Locate the cell with the specified text and output its (x, y) center coordinate. 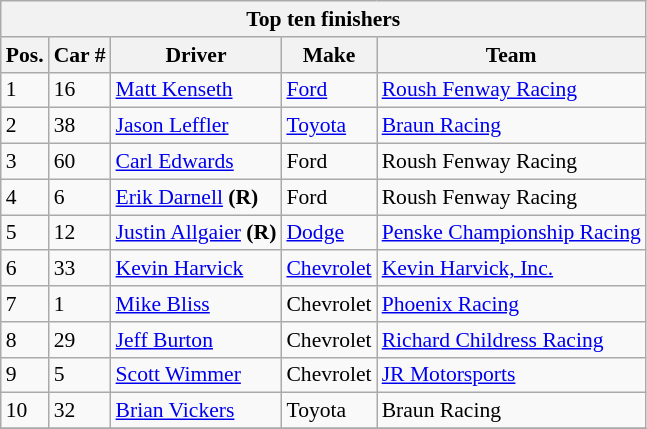
Kevin Harvick, Inc. (512, 269)
16 (80, 90)
Kevin Harvick (196, 269)
Scott Wimmer (196, 375)
29 (80, 340)
33 (80, 269)
JR Motorsports (512, 375)
32 (80, 411)
2 (25, 126)
Richard Childress Racing (512, 340)
7 (25, 304)
Top ten finishers (324, 19)
8 (25, 340)
Dodge (328, 233)
Make (328, 55)
Brian Vickers (196, 411)
Team (512, 55)
Driver (196, 55)
38 (80, 126)
4 (25, 197)
Erik Darnell (R) (196, 197)
Jason Leffler (196, 126)
Carl Edwards (196, 162)
Penske Championship Racing (512, 233)
Justin Allgaier (R) (196, 233)
Phoenix Racing (512, 304)
60 (80, 162)
12 (80, 233)
Matt Kenseth (196, 90)
Mike Bliss (196, 304)
10 (25, 411)
Jeff Burton (196, 340)
3 (25, 162)
Car # (80, 55)
Pos. (25, 55)
9 (25, 375)
